Return [X, Y] of the center of cell containing provided text 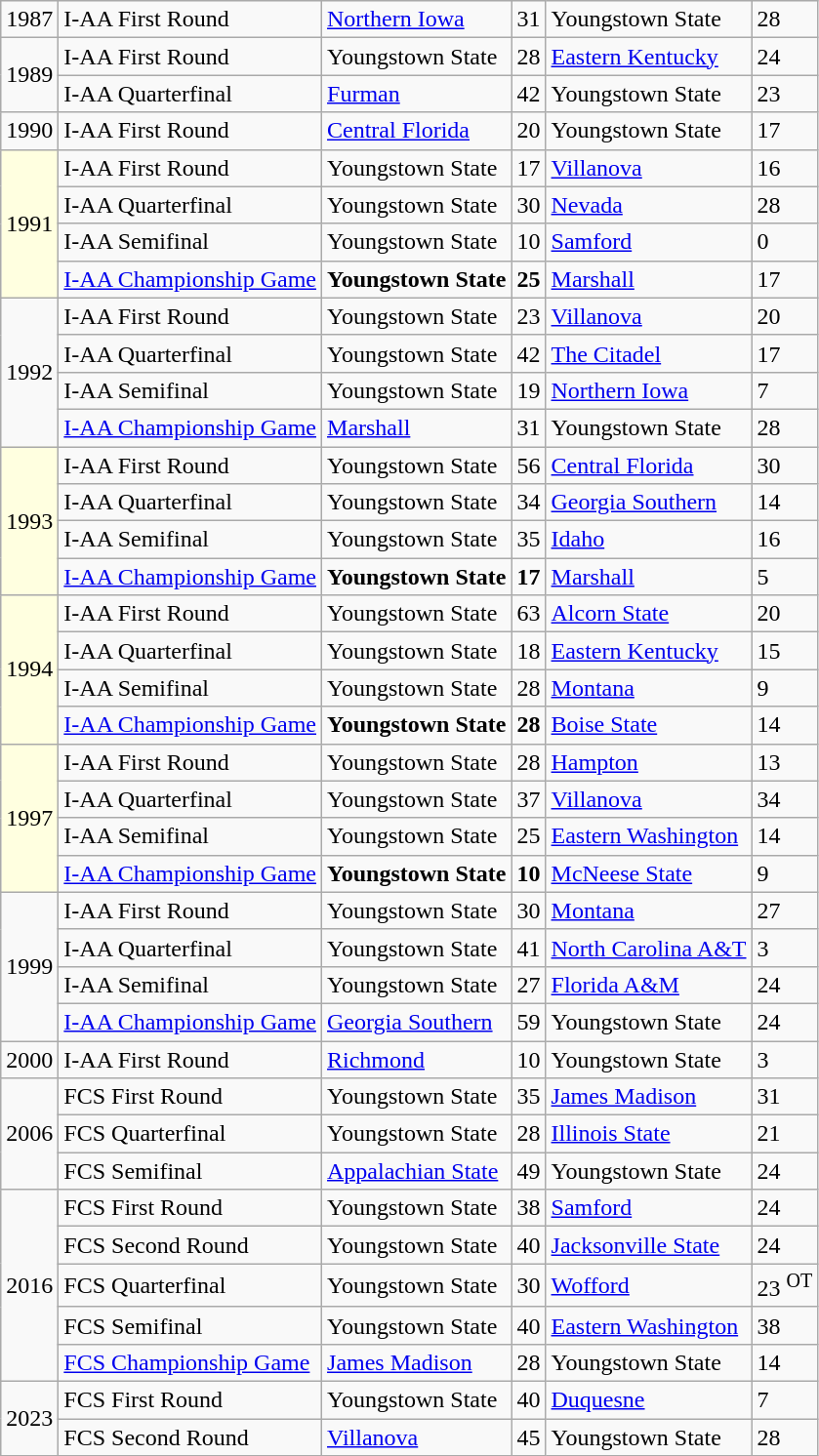
19 [529, 390]
1989 [29, 75]
23 OT [785, 1286]
63 [529, 614]
2000 [29, 1059]
1991 [29, 223]
1992 [29, 372]
18 [529, 651]
North Carolina A&T [648, 948]
1999 [29, 966]
37 [529, 799]
Jacksonville State [648, 1245]
Appalachian State [417, 1171]
2016 [29, 1286]
1987 [29, 20]
FCS Championship Game [190, 1362]
45 [529, 1437]
Florida A&M [648, 985]
Hampton [648, 762]
1990 [29, 131]
1997 [29, 818]
5 [785, 577]
1994 [29, 669]
The Citadel [648, 353]
49 [529, 1171]
21 [785, 1134]
59 [529, 1022]
Boise State [648, 725]
Idaho [648, 540]
Alcorn State [648, 614]
41 [529, 948]
Furman [417, 94]
McNeese State [648, 873]
Duquesne [648, 1400]
Nevada [648, 205]
2006 [29, 1134]
13 [785, 762]
15 [785, 651]
0 [785, 242]
Wofford [648, 1286]
56 [529, 465]
2023 [29, 1419]
Richmond [417, 1059]
1993 [29, 521]
Illinois State [648, 1134]
